From the cell containing the given text, extract its center point as [x, y] coordinate. 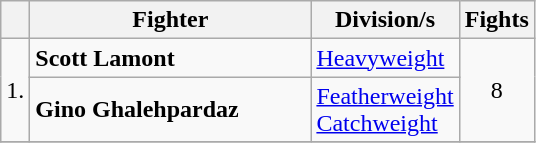
Featherweight Catchweight [385, 110]
8 [496, 90]
Scott Lamont [170, 58]
Heavyweight [385, 58]
Fighter [170, 20]
Fights [496, 20]
Division/s [385, 20]
1. [16, 90]
Gino Ghalehpardaz [170, 110]
